Output the (X, Y) coordinate of the center of the cell containing the given text.  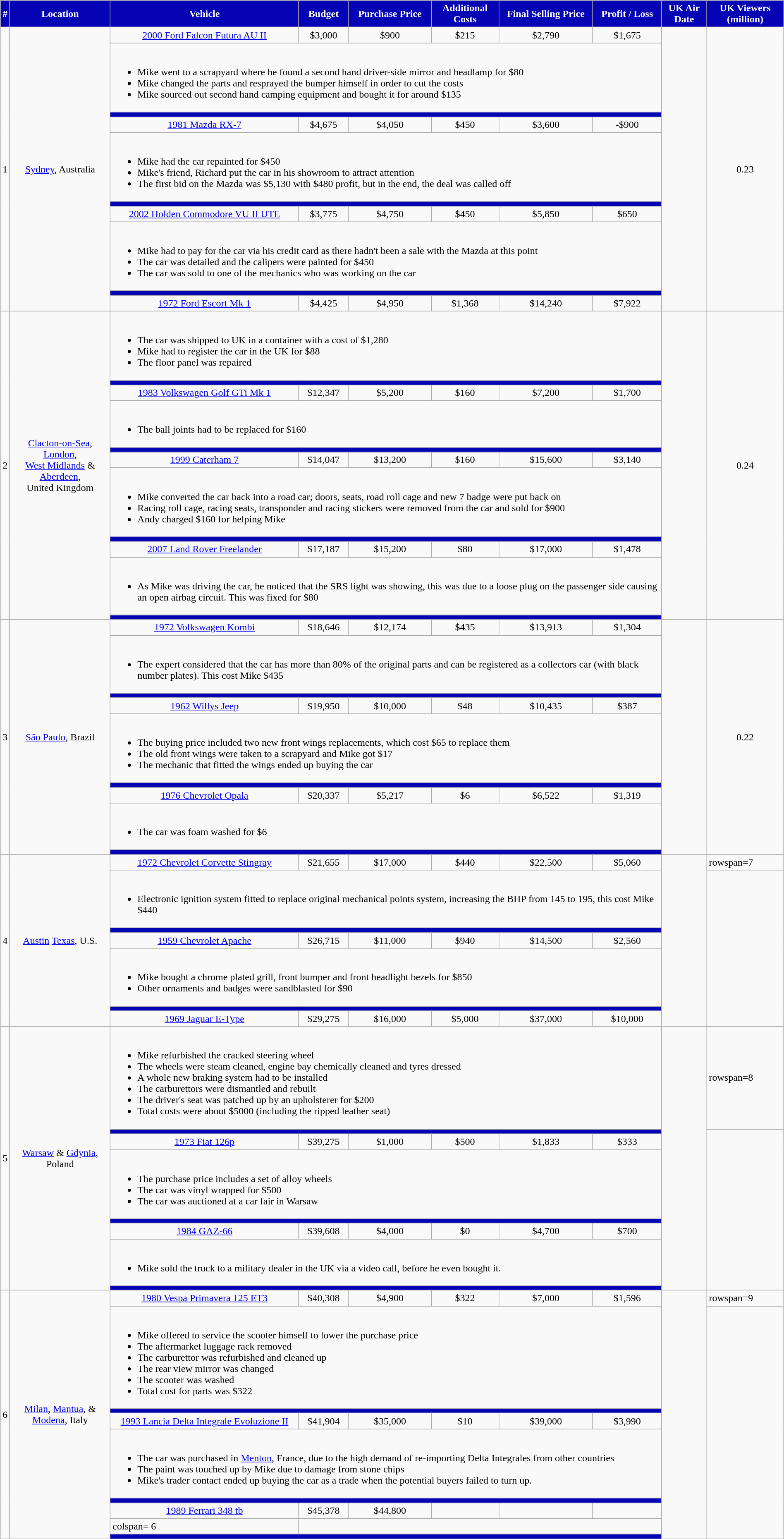
$15,200 (390, 549)
Purchase Price (390, 14)
$4,950 (390, 303)
$13,913 (546, 627)
$7,000 (546, 1298)
$500 (465, 1142)
$21,655 (323, 862)
$19,950 (323, 706)
$1,675 (627, 35)
$3,140 (627, 460)
$2,790 (546, 35)
$3,990 (627, 1421)
$4,675 (323, 124)
1976 Chevrolet Opala (204, 795)
$12,347 (323, 393)
$650 (627, 214)
1993 Lancia Delta Integrale Evoluzione II (204, 1421)
Budget (323, 14)
$1,368 (465, 303)
$5,060 (627, 862)
$44,800 (390, 1510)
2000 Ford Falcon Futura AU II (204, 35)
1980 Vespa Primavera 125 ET3 (204, 1298)
0.24 (745, 465)
$6 (465, 795)
1962 Willys Jeep (204, 706)
$3,775 (323, 214)
Austin Texas, U.S. (60, 941)
The purchase price includes a set of alloy wheelsThe car was vinyl wrapped for $500The car was auctioned at a car fair in Warsaw (386, 1184)
$5,217 (390, 795)
$40,308 (323, 1298)
rowspan=8 (745, 1078)
Sydney, Australia (60, 170)
$4,425 (323, 303)
$1,304 (627, 627)
$29,275 (323, 1019)
$41,904 (323, 1421)
$18,646 (323, 627)
$440 (465, 862)
$6,522 (546, 795)
Warsaw & Gdynia, Poland (60, 1158)
The ball joints had to be replaced for $160 (386, 424)
$5,200 (390, 393)
Electronic ignition system fitted to replace original mechanical points system, increasing the BHP from 145 to 195, this cost Mike $440 (386, 899)
1989 Ferrari 348 tb (204, 1510)
$940 (465, 941)
2002 Holden Commodore VU II UTE (204, 214)
$12,174 (390, 627)
$5,850 (546, 214)
3 (5, 737)
$3,000 (323, 35)
0.22 (745, 737)
$4,900 (390, 1298)
$387 (627, 706)
$14,500 (546, 941)
São Paulo, Brazil (60, 737)
The car was foam washed for $6 (386, 826)
$333 (627, 1142)
5 (5, 1158)
$1,833 (546, 1142)
4 (5, 941)
UK Viewers (million) (745, 14)
$39,275 (323, 1142)
$5,000 (465, 1019)
$4,050 (390, 124)
1984 GAZ-66 (204, 1231)
UK Air Date (684, 14)
2007 Land Rover Freelander (204, 549)
1969 Jaguar E-Type (204, 1019)
$26,715 (323, 941)
1 (5, 170)
$7,200 (546, 393)
$17,187 (323, 549)
$10,435 (546, 706)
Location (60, 14)
6 (5, 1415)
$4,000 (390, 1231)
$14,047 (323, 460)
$1,478 (627, 549)
$10 (465, 1421)
# (5, 14)
$45,378 (323, 1510)
$35,000 (390, 1421)
$16,000 (390, 1019)
1983 Volkswagen Golf GTi Mk 1 (204, 393)
Mike sold the truck to a military dealer in the UK via a video call, before he even bought it. (386, 1262)
Vehicle (204, 14)
2 (5, 465)
1981 Mazda RX-7 (204, 124)
-$900 (627, 124)
Mike bought a chrome plated grill, front bumper and front headlight bezels for $850Other ornaments and badges were sandblasted for $90 (386, 977)
$22,500 (546, 862)
$435 (465, 627)
$1,000 (390, 1142)
$14,240 (546, 303)
$1,319 (627, 795)
Profit / Loss (627, 14)
rowspan=9 (745, 1298)
Clacton-on-Sea, London,West Midlands & Aberdeen,United Kingdom (60, 465)
$900 (390, 35)
1999 Caterham 7 (204, 460)
AdditionalCosts (465, 14)
1972 Volkswagen Kombi (204, 627)
Final Selling Price (546, 14)
$322 (465, 1298)
$1,596 (627, 1298)
The car was shipped to UK in a container with a cost of $1,280Mike had to register the car in the UK for $88The floor panel was repaired (386, 346)
$1,700 (627, 393)
$48 (465, 706)
1972 Chevrolet Corvette Stingray (204, 862)
$80 (465, 549)
colspan= 6 (204, 1526)
$39,608 (323, 1231)
rowspan=7 (745, 862)
$11,000 (390, 941)
$4,700 (546, 1231)
$37,000 (546, 1019)
$700 (627, 1231)
0.23 (745, 170)
$4,750 (390, 214)
$15,600 (546, 460)
$3,600 (546, 124)
$7,922 (627, 303)
Milan, Mantua, & Modena, Italy (60, 1415)
$215 (465, 35)
$39,000 (546, 1421)
1973 Fiat 126p (204, 1142)
$2,560 (627, 941)
$20,337 (323, 795)
1972 Ford Escort Mk 1 (204, 303)
$13,200 (390, 460)
$0 (465, 1231)
1959 Chevrolet Apache (204, 941)
